Output the (X, Y) coordinate of the center of the cell containing the given text.  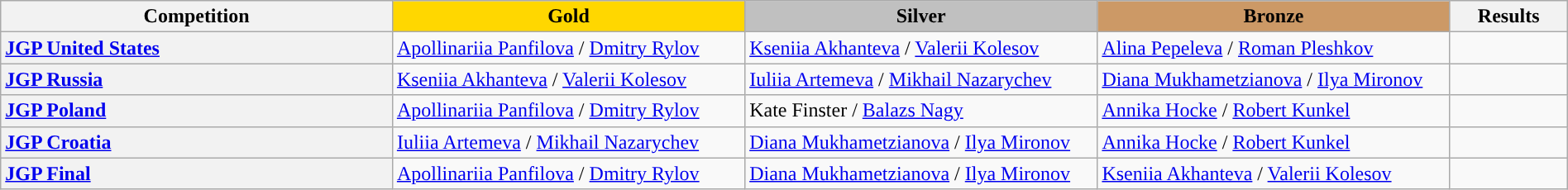
Competition (197, 17)
Silver (921, 17)
Gold (568, 17)
JGP Final (197, 173)
Alina Pepeleva / Roman Pleshkov (1274, 48)
JGP United States (197, 48)
Kate Finster / Balazs Nagy (921, 111)
Results (1508, 17)
Bronze (1274, 17)
JGP Poland (197, 111)
JGP Croatia (197, 142)
JGP Russia (197, 79)
